Identify which cell holds the provided text, then report its (X, Y) central coordinate. 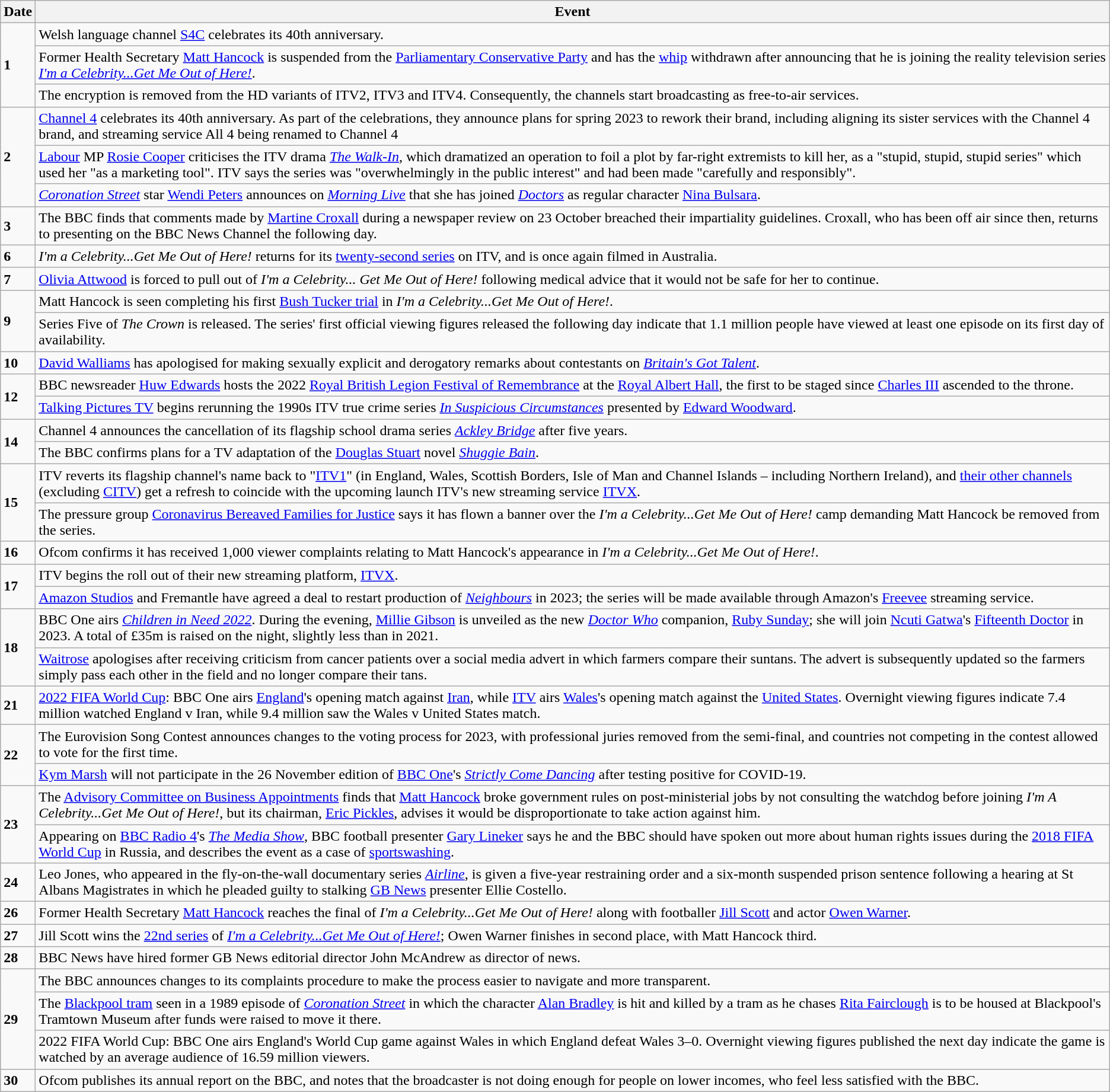
9 (18, 320)
1 (18, 65)
7 (18, 279)
23 (18, 824)
24 (18, 882)
Date (18, 12)
2 (18, 157)
22 (18, 755)
Matt Hancock is seen completing his first Bush Tucker trial in I'm a Celebrity...Get Me Out of Here!. (573, 301)
Kym Marsh will not participate in the 26 November edition of BBC One's Strictly Come Dancing after testing positive for COVID-19. (573, 774)
14 (18, 442)
The BBC confirms plans for a TV adaptation of the Douglas Stuart novel Shuggie Bain. (573, 453)
Talking Pictures TV begins rerunning the 1990s ITV true crime series In Suspicious Circumstances presented by Edward Woodward. (573, 408)
Welsh language channel S4C celebrates its 40th anniversary. (573, 34)
3 (18, 225)
16 (18, 553)
26 (18, 913)
15 (18, 503)
18 (18, 647)
28 (18, 958)
The BBC announces changes to its complaints procedure to make the process easier to navigate and more transparent. (573, 981)
I'm a Celebrity...Get Me Out of Here! returns for its twenty-second series on ITV, and is once again filmed in Australia. (573, 256)
Ofcom confirms it has received 1,000 viewer complaints relating to Matt Hancock's appearance in I'm a Celebrity...Get Me Out of Here!. (573, 553)
Coronation Street star Wendi Peters announces on Morning Live that she has joined Doctors as regular character Nina Bulsara. (573, 195)
ITV begins the roll out of their new streaming platform, ITVX. (573, 575)
10 (18, 362)
29 (18, 1019)
21 (18, 705)
David Walliams has apologised for making sexually explicit and derogatory remarks about contestants on Britain's Got Talent. (573, 362)
Channel 4 announces the cancellation of its flagship school drama series Ackley Bridge after five years. (573, 430)
27 (18, 935)
Event (573, 12)
30 (18, 1080)
12 (18, 397)
BBC News have hired former GB News editorial director John McAndrew as director of news. (573, 958)
The encryption is removed from the HD variants of ITV2, ITV3 and ITV4. Consequently, the channels start broadcasting as free-to-air services. (573, 95)
17 (18, 586)
6 (18, 256)
Jill Scott wins the 22nd series of I'm a Celebrity...Get Me Out of Here!; Owen Warner finishes in second place, with Matt Hancock third. (573, 935)
